Return the (x, y) coordinate for the center point of the cell that contains the specified text.  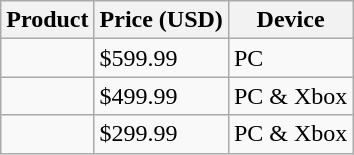
PC (290, 58)
Product (48, 20)
Device (290, 20)
Price (USD) (161, 20)
$599.99 (161, 58)
$299.99 (161, 134)
$499.99 (161, 96)
